Pinpoint the cell where the given text exists, returning its [X, Y] midpoint coordinate. 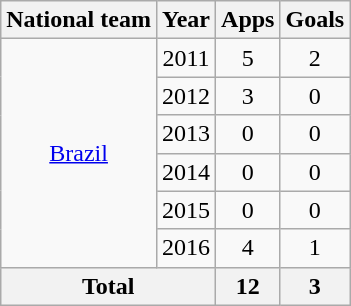
2014 [186, 172]
2015 [186, 210]
2013 [186, 134]
4 [248, 248]
2012 [186, 96]
Year [186, 20]
5 [248, 58]
Brazil [79, 153]
Apps [248, 20]
Goals [315, 20]
1 [315, 248]
2016 [186, 248]
Total [108, 286]
2 [315, 58]
12 [248, 286]
2011 [186, 58]
National team [79, 20]
